Provide the (x, y) coordinate of the cell's center where the given text is located.  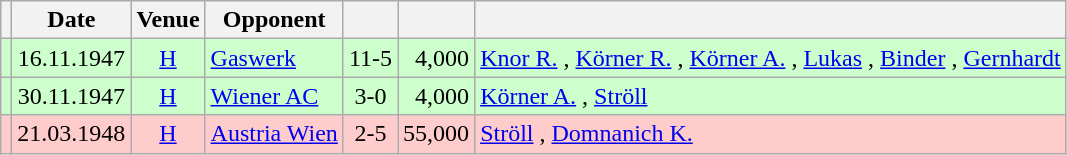
Knor R. , Körner R. , Körner A. , Lukas , Binder , Gernhardt (771, 58)
Körner A. , Ströll (771, 96)
30.11.1947 (72, 96)
3-0 (370, 96)
21.03.1948 (72, 134)
2-5 (370, 134)
Venue (168, 20)
Wiener AC (274, 96)
Date (72, 20)
Gaswerk (274, 58)
16.11.1947 (72, 58)
Austria Wien (274, 134)
Opponent (274, 20)
Ströll , Domnanich K. (771, 134)
11-5 (370, 58)
55,000 (436, 134)
